Return the (X, Y) coordinate for the center point of the cell that contains the specified text.  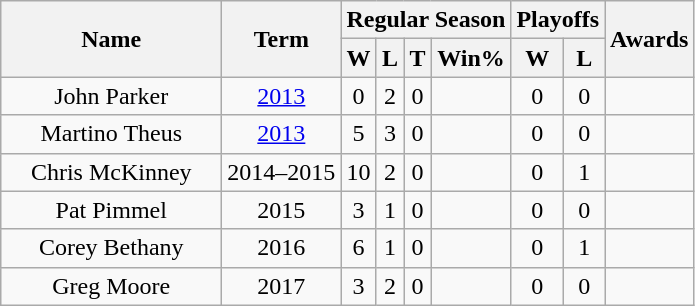
6 (358, 248)
Chris McKinney (112, 172)
Corey Bethany (112, 248)
Win% (471, 58)
2017 (282, 286)
John Parker (112, 96)
Regular Season (426, 20)
10 (358, 172)
Name (112, 39)
2015 (282, 210)
Greg Moore (112, 286)
Awards (650, 39)
Playoffs (558, 20)
2014–2015 (282, 172)
2016 (282, 248)
5 (358, 134)
Pat Pimmel (112, 210)
Martino Theus (112, 134)
T (418, 58)
Term (282, 39)
